Scan for the cell matching the given text and deliver its [X, Y] coordinate at center. 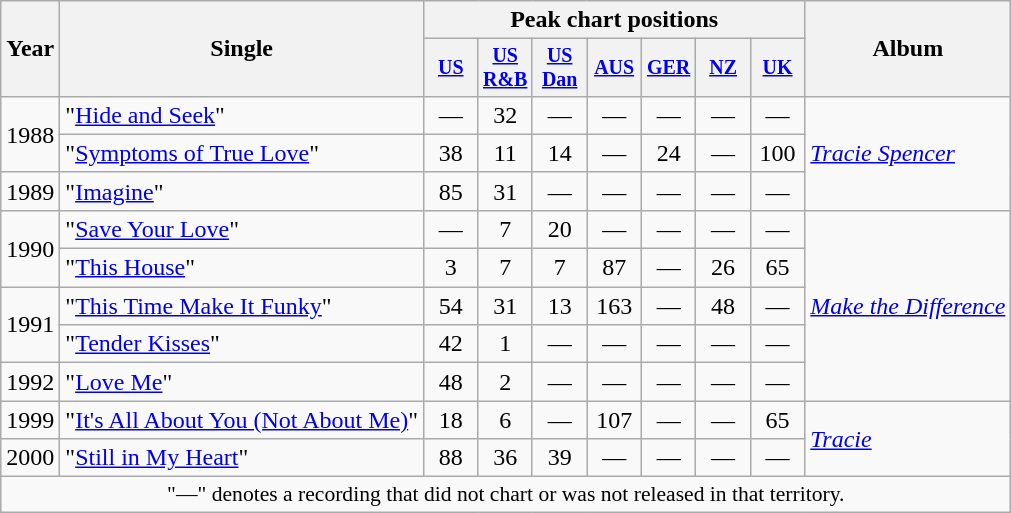
Tracie [908, 439]
1988 [30, 134]
"Symptoms of True Love" [242, 153]
107 [614, 420]
"Tender Kisses" [242, 344]
13 [559, 306]
42 [451, 344]
USR&B [505, 68]
"Save Your Love" [242, 229]
Tracie Spencer [908, 153]
88 [451, 458]
54 [451, 306]
32 [505, 115]
"—" denotes a recording that did not chart or was not released in that territory. [506, 495]
39 [559, 458]
36 [505, 458]
38 [451, 153]
85 [451, 191]
"Still in My Heart" [242, 458]
1992 [30, 382]
NZ [723, 68]
6 [505, 420]
Single [242, 49]
"It's All About You (Not About Me)" [242, 420]
87 [614, 268]
Make the Difference [908, 305]
24 [668, 153]
14 [559, 153]
US [451, 68]
GER [668, 68]
Year [30, 49]
11 [505, 153]
"Love Me" [242, 382]
1999 [30, 420]
100 [777, 153]
2 [505, 382]
1 [505, 344]
"Imagine" [242, 191]
Album [908, 49]
1991 [30, 325]
USDan [559, 68]
2000 [30, 458]
Peak chart positions [614, 20]
AUS [614, 68]
1989 [30, 191]
26 [723, 268]
1990 [30, 248]
"Hide and Seek" [242, 115]
3 [451, 268]
18 [451, 420]
20 [559, 229]
UK [777, 68]
"This House" [242, 268]
"This Time Make It Funky" [242, 306]
163 [614, 306]
